Capture the cell that displays the provided text and extract its (x, y) central coordinate. 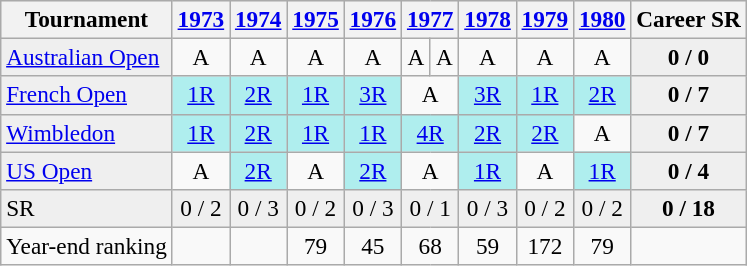
59 (488, 246)
1980 (602, 19)
Year-end ranking (86, 246)
0 / 0 (688, 57)
Australian Open (86, 57)
Tournament (86, 19)
Wimbledon (86, 133)
4R (430, 133)
68 (430, 246)
1978 (488, 19)
Career SR (688, 19)
45 (372, 246)
1974 (258, 19)
SR (86, 208)
US Open (86, 170)
1975 (316, 19)
0 / 4 (688, 170)
0 / 1 (430, 208)
0 / 18 (688, 208)
1973 (200, 19)
French Open (86, 95)
172 (544, 246)
1977 (430, 19)
1976 (372, 19)
1979 (544, 19)
